Return the [x, y] coordinate for the center point of the cell that contains the specified text.  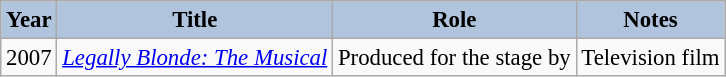
Role [454, 20]
Year [29, 20]
2007 [29, 58]
Legally Blonde: The Musical [195, 58]
Produced for the stage by [454, 58]
Title [195, 20]
Notes [650, 20]
Television film [650, 58]
